Find where the given text appears and provide that cell's center as (X, Y) coordinate. 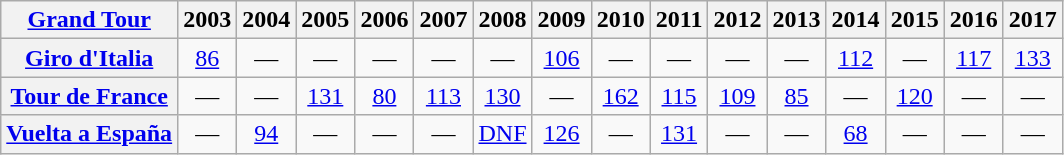
2008 (502, 20)
109 (738, 96)
133 (1032, 58)
86 (208, 58)
2010 (620, 20)
2012 (738, 20)
2005 (326, 20)
162 (620, 96)
2006 (384, 20)
130 (502, 96)
117 (974, 58)
2015 (914, 20)
2003 (208, 20)
68 (856, 134)
DNF (502, 134)
2007 (444, 20)
115 (679, 96)
2016 (974, 20)
126 (562, 134)
106 (562, 58)
2004 (266, 20)
2013 (796, 20)
2009 (562, 20)
Grand Tour (90, 20)
Vuelta a España (90, 134)
Tour de France (90, 96)
80 (384, 96)
2017 (1032, 20)
113 (444, 96)
94 (266, 134)
Giro d'Italia (90, 58)
2014 (856, 20)
120 (914, 96)
2011 (679, 20)
85 (796, 96)
112 (856, 58)
